Identify which cell holds the provided text, then report its (X, Y) central coordinate. 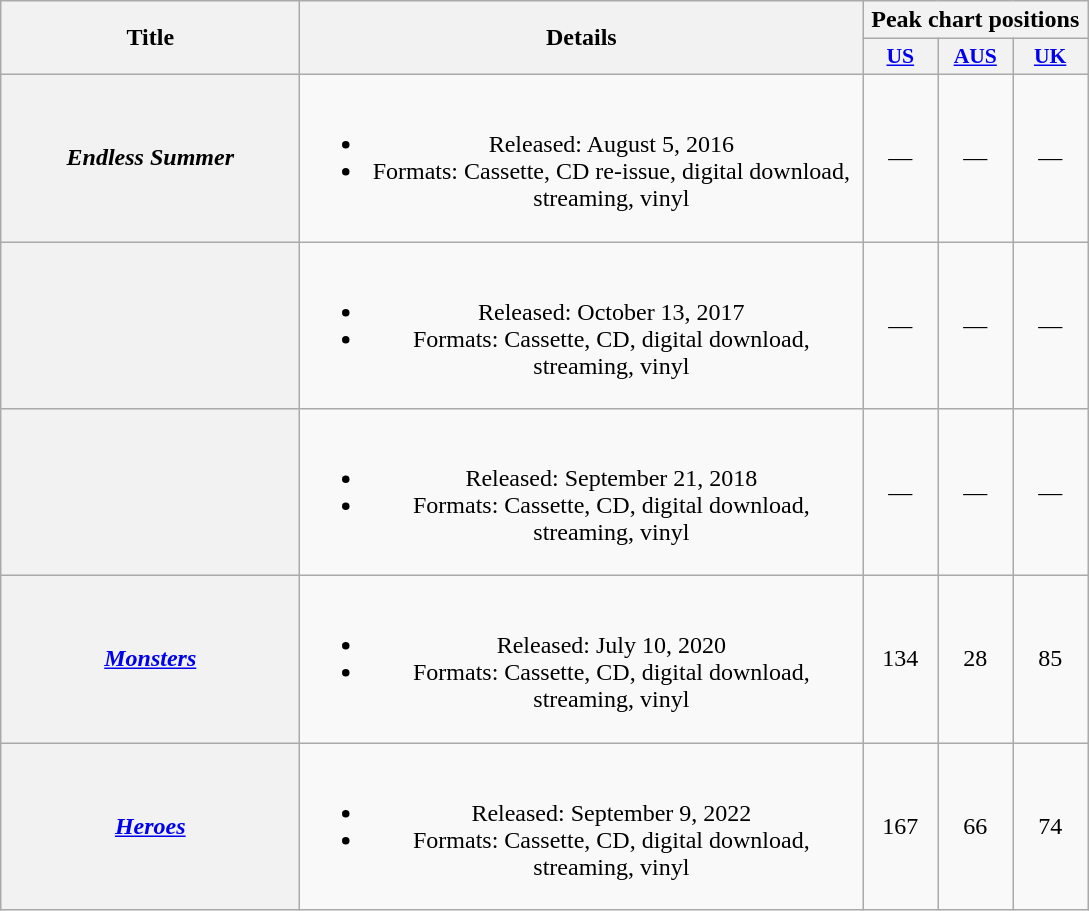
74 (1050, 826)
167 (900, 826)
Endless Summer (150, 158)
Released: August 5, 2016Formats: Cassette, CD re-issue, digital download, streaming, vinyl (582, 158)
AUS (976, 57)
Released: September 21, 2018Formats: Cassette, CD, digital download, streaming, vinyl (582, 492)
Heroes (150, 826)
Title (150, 38)
85 (1050, 660)
Released: July 10, 2020Formats: Cassette, CD, digital download, streaming, vinyl (582, 660)
Released: October 13, 2017Formats: Cassette, CD, digital download, streaming, vinyl (582, 326)
134 (900, 660)
66 (976, 826)
US (900, 57)
Peak chart positions (976, 20)
UK (1050, 57)
Monsters (150, 660)
Released: September 9, 2022Formats: Cassette, CD, digital download, streaming, vinyl (582, 826)
28 (976, 660)
Details (582, 38)
